From the cell containing the given text, extract its center point as [x, y] coordinate. 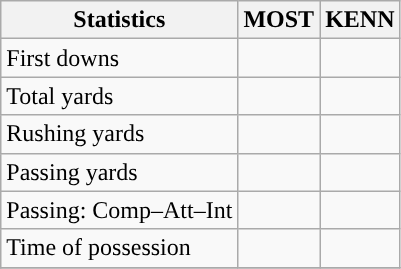
Passing yards [120, 172]
Total yards [120, 96]
Passing: Comp–Att–Int [120, 210]
Statistics [120, 20]
First downs [120, 58]
Rushing yards [120, 134]
Time of possession [120, 248]
KENN [360, 20]
MOST [279, 20]
